Extract the [X, Y] coordinate from the center of the cell holding the provided text.  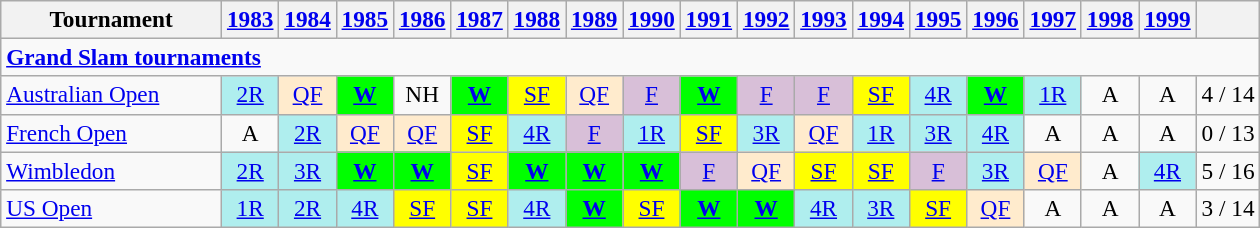
1994 [880, 19]
1983 [250, 19]
1990 [652, 19]
5 / 16 [1228, 170]
NH [422, 95]
1989 [594, 19]
1986 [422, 19]
1996 [996, 19]
1985 [364, 19]
1995 [938, 19]
Australian Open [112, 95]
1991 [708, 19]
1992 [766, 19]
Wimbledon [112, 170]
Grand Slam tournaments [630, 57]
Tournament [112, 19]
1999 [1168, 19]
1984 [308, 19]
1993 [824, 19]
3 / 14 [1228, 208]
4 / 14 [1228, 95]
1987 [480, 19]
US Open [112, 208]
1997 [1052, 19]
1988 [536, 19]
1998 [1110, 19]
0 / 13 [1228, 133]
French Open [112, 133]
